From the cell containing the given text, extract its center point as (x, y) coordinate. 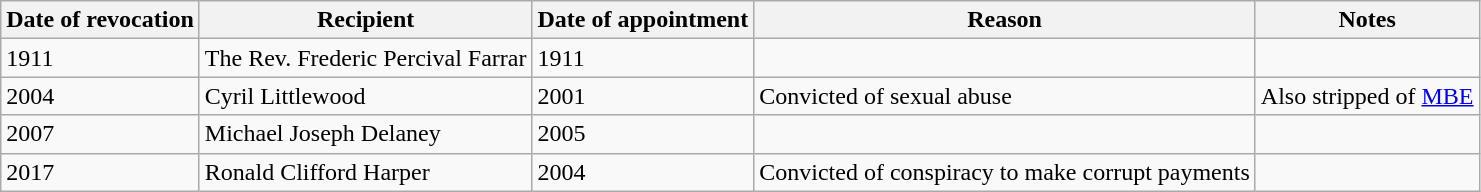
Ronald Clifford Harper (366, 172)
Reason (1005, 20)
Convicted of conspiracy to make corrupt payments (1005, 172)
Convicted of sexual abuse (1005, 96)
Notes (1367, 20)
The Rev. Frederic Percival Farrar (366, 58)
Also stripped of MBE (1367, 96)
2007 (100, 134)
Michael Joseph Delaney (366, 134)
Date of revocation (100, 20)
Recipient (366, 20)
2005 (643, 134)
Cyril Littlewood (366, 96)
2017 (100, 172)
2001 (643, 96)
Date of appointment (643, 20)
